From the cell containing the given text, extract its center point as [X, Y] coordinate. 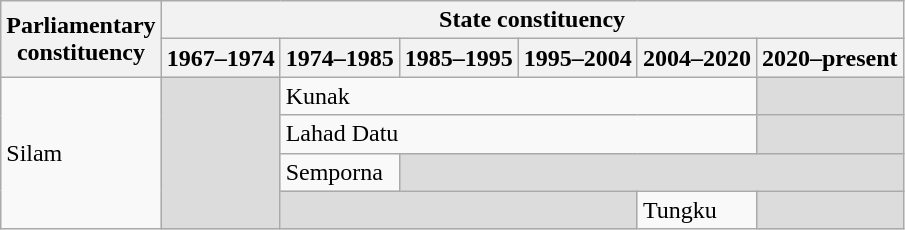
1967–1974 [220, 58]
1974–1985 [340, 58]
Tungku [696, 210]
2004–2020 [696, 58]
Lahad Datu [518, 134]
Kunak [518, 96]
Parliamentaryconstituency [81, 39]
State constituency [532, 20]
1985–1995 [458, 58]
Silam [81, 153]
1995–2004 [578, 58]
Semporna [340, 172]
2020–present [830, 58]
